Identify which cell holds the provided text, then report its (x, y) central coordinate. 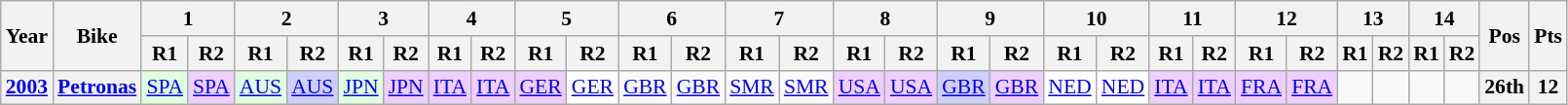
Pts (1549, 35)
4 (471, 18)
9 (989, 18)
7 (779, 18)
8 (886, 18)
Year (27, 35)
5 (567, 18)
11 (1192, 18)
1 (187, 18)
3 (383, 18)
6 (672, 18)
14 (1443, 18)
26th (1504, 87)
Petronas (97, 87)
2003 (27, 87)
2 (286, 18)
Bike (97, 35)
10 (1097, 18)
13 (1373, 18)
Pos (1504, 35)
